Extract the [X, Y] coordinate from the center of the cell holding the provided text.  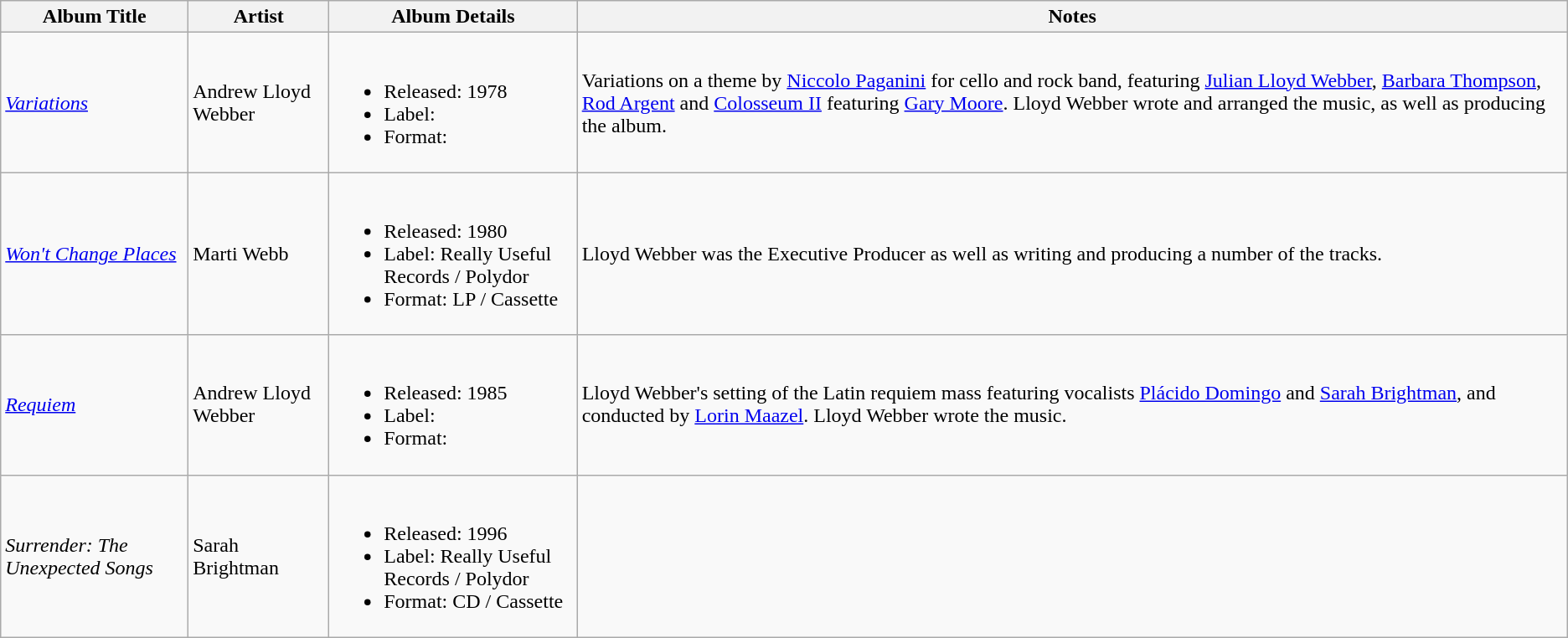
Released: 1985Label:Format: [453, 405]
Requiem [95, 405]
Album Title [95, 17]
Sarah Brightman [259, 556]
Variations [95, 102]
Released: 1980Label: Really Useful Records / PolydorFormat: LP / Cassette [453, 254]
Notes [1072, 17]
Surrender: The Unexpected Songs [95, 556]
Lloyd Webber was the Executive Producer as well as writing and producing a number of the tracks. [1072, 254]
Released: 1978Label:Format: [453, 102]
Artist [259, 17]
Released: 1996Label: Really Useful Records / PolydorFormat: CD / Cassette [453, 556]
Album Details [453, 17]
Marti Webb [259, 254]
Won't Change Places [95, 254]
